Return the [x, y] coordinate for the center point of the cell that contains the specified text.  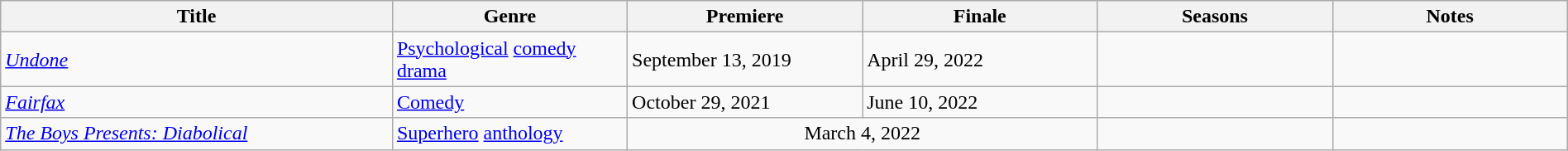
Psychological comedy drama [509, 60]
June 10, 2022 [980, 102]
Superhero anthology [509, 134]
Comedy [509, 102]
Notes [1450, 17]
Premiere [745, 17]
April 29, 2022 [980, 60]
Seasons [1215, 17]
Genre [509, 17]
Fairfax [197, 102]
The Boys Presents: Diabolical [197, 134]
March 4, 2022 [863, 134]
Undone [197, 60]
Title [197, 17]
September 13, 2019 [745, 60]
October 29, 2021 [745, 102]
Finale [980, 17]
